For the text-containing cell, return its midpoint in (X, Y) coordinate format. 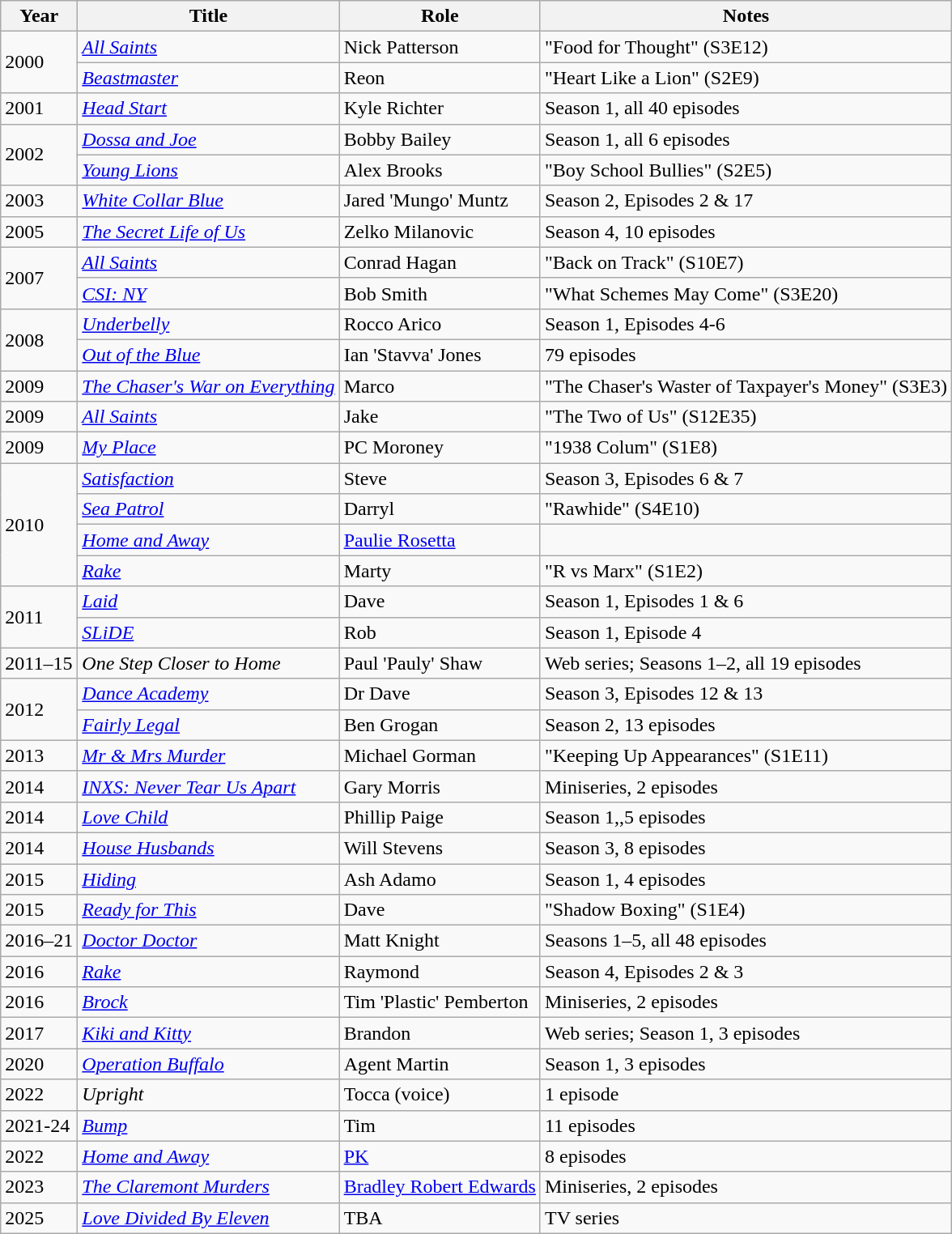
Phillip Paige (440, 817)
CSI: NY (209, 293)
Bradley Robert Edwards (440, 1187)
Michael Gorman (440, 755)
Season 1, all 40 episodes (746, 109)
Web series; Seasons 1–2, all 19 episodes (746, 663)
Season 1, all 6 episodes (746, 139)
Out of the Blue (209, 355)
Season 1, 4 episodes (746, 879)
Jared 'Mungo' Muntz (440, 201)
PC Moroney (440, 448)
"The Two of Us" (S12E35) (746, 417)
Bob Smith (440, 293)
Marty (440, 571)
2001 (39, 109)
TBA (440, 1218)
"R vs Marx" (S1E2) (746, 571)
"What Schemes May Come" (S3E20) (746, 293)
Dance Academy (209, 694)
Beastmaster (209, 78)
Season 3, Episodes 6 & 7 (746, 479)
Young Lions (209, 170)
Gary Morris (440, 786)
Title (209, 16)
"The Chaser's Waster of Taxpayer's Money" (S3E3) (746, 386)
Kiki and Kitty (209, 1033)
One Step Closer to Home (209, 663)
Paul 'Pauly' Shaw (440, 663)
Season 1, 3 episodes (746, 1064)
Zelko Milanovic (440, 232)
Season 2, Episodes 2 & 17 (746, 201)
Love Child (209, 817)
Paulie Rosetta (440, 540)
Season 2, 13 episodes (746, 725)
Season 4, Episodes 2 & 3 (746, 972)
Satisfaction (209, 479)
2008 (39, 339)
Operation Buffalo (209, 1064)
The Chaser's War on Everything (209, 386)
Season 3, Episodes 12 & 13 (746, 694)
79 episodes (746, 355)
"Boy School Bullies" (S2E5) (746, 170)
Mr & Mrs Murder (209, 755)
"Food for Thought" (S3E12) (746, 47)
2016–21 (39, 941)
Ready for This (209, 910)
"Keeping Up Appearances" (S1E11) (746, 755)
Jake (440, 417)
2021-24 (39, 1125)
Rob (440, 632)
2013 (39, 755)
Alex Brooks (440, 170)
"Heart Like a Lion" (S2E9) (746, 78)
Tim 'Plastic' Pemberton (440, 1002)
2005 (39, 232)
2025 (39, 1218)
Underbelly (209, 324)
TV series (746, 1218)
SLiDE (209, 632)
Ian 'Stavva' Jones (440, 355)
Season 1,,5 episodes (746, 817)
2010 (39, 525)
Season 3, 8 episodes (746, 848)
PK (440, 1156)
1 episode (746, 1095)
2003 (39, 201)
2020 (39, 1064)
The Claremont Murders (209, 1187)
Fairly Legal (209, 725)
Reon (440, 78)
Notes (746, 16)
"Shadow Boxing" (S1E4) (746, 910)
Ash Adamo (440, 879)
Kyle Richter (440, 109)
2012 (39, 709)
Seasons 1–5, all 48 episodes (746, 941)
2011–15 (39, 663)
Rocco Arico (440, 324)
Ben Grogan (440, 725)
Season 1, Episodes 1 & 6 (746, 602)
Brandon (440, 1033)
2023 (39, 1187)
Marco (440, 386)
Doctor Doctor (209, 941)
2007 (39, 278)
2002 (39, 155)
Head Start (209, 109)
Tocca (voice) (440, 1095)
Year (39, 16)
My Place (209, 448)
Conrad Hagan (440, 262)
Matt Knight (440, 941)
Season 1, Episodes 4-6 (746, 324)
Agent Martin (440, 1064)
Laid (209, 602)
Raymond (440, 972)
INXS: Never Tear Us Apart (209, 786)
Upright (209, 1095)
Tim (440, 1125)
Bump (209, 1125)
Steve (440, 479)
Darryl (440, 509)
Dossa and Joe (209, 139)
Season 4, 10 episodes (746, 232)
Brock (209, 1002)
"Back on Track" (S10E7) (746, 262)
Dr Dave (440, 694)
House Husbands (209, 848)
The Secret Life of Us (209, 232)
Role (440, 16)
11 episodes (746, 1125)
Web series; Season 1, 3 episodes (746, 1033)
White Collar Blue (209, 201)
8 episodes (746, 1156)
Will Stevens (440, 848)
Bobby Bailey (440, 139)
Sea Patrol (209, 509)
2017 (39, 1033)
2011 (39, 617)
2000 (39, 62)
Nick Patterson (440, 47)
"1938 Colum" (S1E8) (746, 448)
Hiding (209, 879)
"Rawhide" (S4E10) (746, 509)
Season 1, Episode 4 (746, 632)
Love Divided By Eleven (209, 1218)
